Return the (x, y) coordinate for the center point of the cell that contains the specified text.  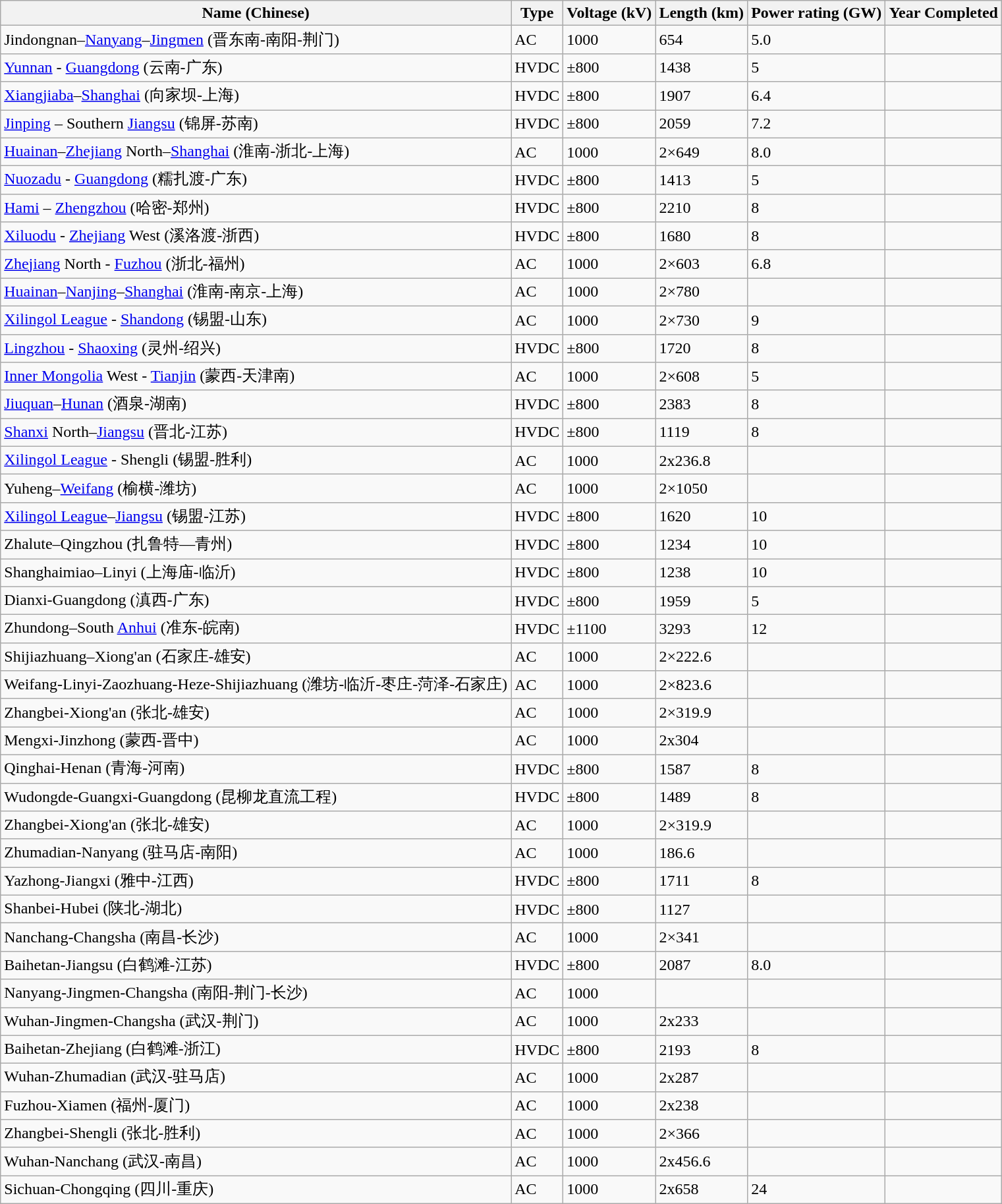
1438 (702, 67)
Zhumadian-Nanyang (驻马店-南阳) (256, 853)
2x233 (702, 1021)
2383 (702, 405)
654 (702, 40)
1489 (702, 797)
Jiuquan–Hunan (酒泉-湖南) (256, 405)
1238 (702, 573)
Qinghai-Henan (青海-河南) (256, 768)
Mengxi-Jinzhong (蒙西-晋中) (256, 741)
6.8 (817, 264)
Baihetan-Jiangsu (白鹤滩-江苏) (256, 965)
Wudongde-Guangxi-Guangdong (昆柳龙直流工程) (256, 797)
1587 (702, 768)
7.2 (817, 124)
2×603 (702, 264)
2x304 (702, 741)
2059 (702, 124)
Xiluodu - Zhejiang West (溪洛渡-浙西) (256, 236)
Name (Chinese) (256, 13)
1620 (702, 517)
3293 (702, 629)
24 (817, 1190)
Jinping – Southern Jiangsu (锦屏-苏南) (256, 124)
Yunnan - Guangdong (云南-广东) (256, 67)
Shijiazhuang–Xiong'an (石家庄-雄安) (256, 656)
2×608 (702, 377)
Yuheng–Weifang (榆横-潍坊) (256, 489)
Sichuan-Chongqing (四川-重庆) (256, 1190)
2x456.6 (702, 1161)
Xilingol League–Jiangsu (锡盟-江苏) (256, 517)
Shanbei-Hubei (陕北-湖北) (256, 909)
1119 (702, 432)
1413 (702, 181)
2x236.8 (702, 460)
1680 (702, 236)
2210 (702, 208)
2×222.6 (702, 656)
Wuhan-Zhumadian (武汉-驻马店) (256, 1078)
Length (km) (702, 13)
2×649 (702, 152)
Zhalute–Qingzhou (扎鲁特—青州) (256, 544)
Zhangbei-Shengli (张北-胜利) (256, 1133)
Xilingol League - Shengli (锡盟-胜利) (256, 460)
Voltage (kV) (609, 13)
2x287 (702, 1078)
1234 (702, 544)
Jindongnan–Nanyang–Jingmen (晋东南-南阳-荆门) (256, 40)
2x238 (702, 1106)
Nuozadu - Guangdong (糯扎渡-广东) (256, 181)
9 (817, 320)
Type (538, 13)
Year Completed (943, 13)
±1100 (609, 629)
1907 (702, 96)
2×1050 (702, 489)
2×366 (702, 1133)
2087 (702, 965)
Shanghaimiao–Linyi (上海庙-临沂) (256, 573)
Yazhong-Jiangxi (雅中-江西) (256, 882)
186.6 (702, 853)
Zhundong–South Anhui (准东-皖南) (256, 629)
Baihetan-Zhejiang (白鹤滩-浙江) (256, 1049)
Fuzhou-Xiamen (福州-厦门) (256, 1106)
6.4 (817, 96)
2x658 (702, 1190)
1127 (702, 909)
Inner Mongolia West - Tianjin (蒙西-天津南) (256, 377)
Dianxi-Guangdong (滇西-广东) (256, 601)
Huainan–Zhejiang North–Shanghai (淮南-浙北-上海) (256, 152)
Nanyang-Jingmen-Changsha (南阳-荆门-长沙) (256, 994)
Huainan–Nanjing–Shanghai (淮南-南京-上海) (256, 293)
Lingzhou - Shaoxing (灵州-绍兴) (256, 348)
Xiangjiaba–Shanghai (向家坝-上海) (256, 96)
2×823.6 (702, 685)
1959 (702, 601)
12 (817, 629)
2×730 (702, 320)
Power rating (GW) (817, 13)
2193 (702, 1049)
Shanxi North–Jiangsu (晋北-江苏) (256, 432)
Wuhan-Nanchang (武汉-南昌) (256, 1161)
Weifang-Linyi-Zaozhuang-Heze-Shijiazhuang (潍坊-临沂-枣庄-菏泽-石家庄) (256, 685)
Xilingol League - Shandong (锡盟-山东) (256, 320)
5.0 (817, 40)
1720 (702, 348)
2×341 (702, 937)
1711 (702, 882)
Wuhan-Jingmen-Changsha (武汉-荆门) (256, 1021)
Nanchang-Changsha (南昌-长沙) (256, 937)
Zhejiang North - Fuzhou (浙北-福州) (256, 264)
2×780 (702, 293)
Hami – Zhengzhou (哈密-郑州) (256, 208)
